Search for the cell housing the specified text and yield its [X, Y] center coordinate. 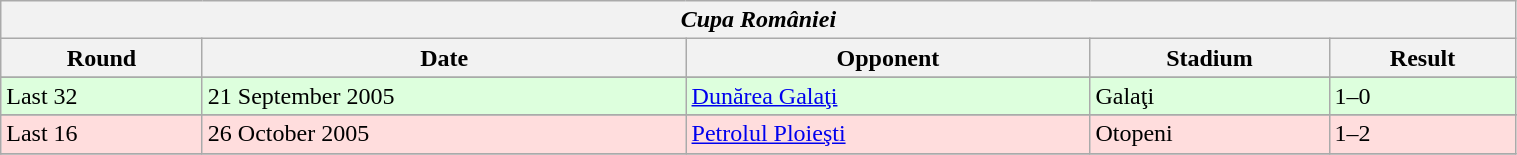
Otopeni [1210, 134]
Dunărea Galaţi [888, 96]
Opponent [888, 58]
Stadium [1210, 58]
Round [102, 58]
Last 16 [102, 134]
26 October 2005 [444, 134]
21 September 2005 [444, 96]
Galaţi [1210, 96]
1–0 [1422, 96]
Last 32 [102, 96]
Petrolul Ploieşti [888, 134]
Result [1422, 58]
Date [444, 58]
Cupa României [758, 20]
1–2 [1422, 134]
